Pinpoint the cell where the given text exists, returning its [X, Y] midpoint coordinate. 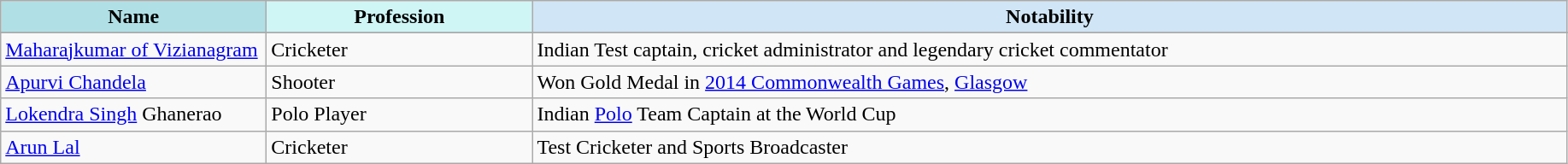
Apurvi Chandela [133, 82]
Polo Player [400, 114]
Indian Test captain, cricket administrator and legendary cricket commentator [1049, 50]
Won Gold Medal in 2014 Commonwealth Games, Glasgow [1049, 82]
Indian Polo Team Captain at the World Cup [1049, 114]
Arun Lal [133, 147]
Shooter [400, 82]
Name [133, 17]
Test Cricketer and Sports Broadcaster [1049, 147]
Lokendra Singh Ghanerao [133, 114]
Maharajkumar of Vizianagram [133, 50]
Notability [1049, 17]
Profession [400, 17]
